Scan for the cell matching the given text and deliver its [X, Y] coordinate at center. 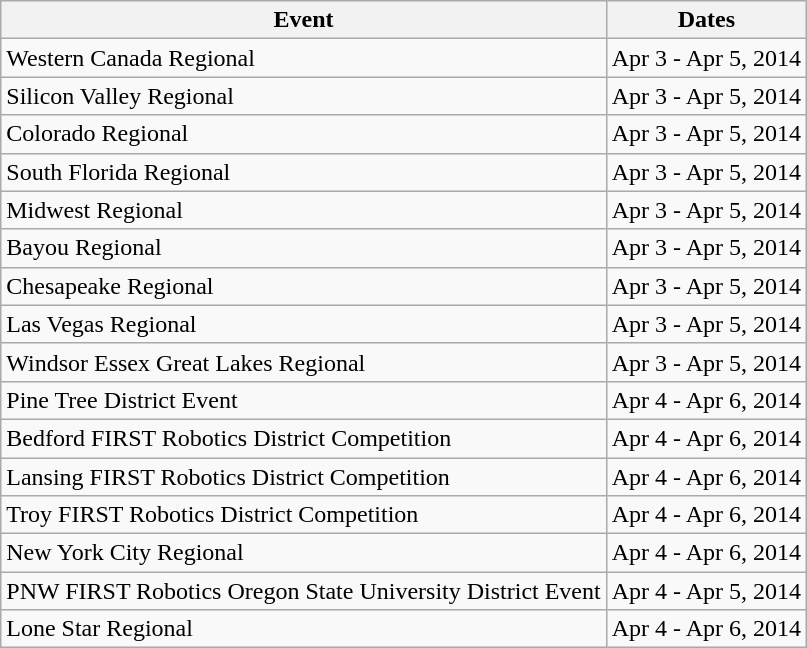
Silicon Valley Regional [304, 96]
South Florida Regional [304, 172]
Dates [706, 20]
Midwest Regional [304, 210]
Pine Tree District Event [304, 400]
Bedford FIRST Robotics District Competition [304, 438]
Bayou Regional [304, 248]
Colorado Regional [304, 134]
Las Vegas Regional [304, 324]
Windsor Essex Great Lakes Regional [304, 362]
Lansing FIRST Robotics District Competition [304, 477]
PNW FIRST Robotics Oregon State University District Event [304, 591]
Chesapeake Regional [304, 286]
New York City Regional [304, 553]
Lone Star Regional [304, 629]
Western Canada Regional [304, 58]
Troy FIRST Robotics District Competition [304, 515]
Event [304, 20]
Apr 4 - Apr 5, 2014 [706, 591]
